From the cell containing the given text, extract its center point as [X, Y] coordinate. 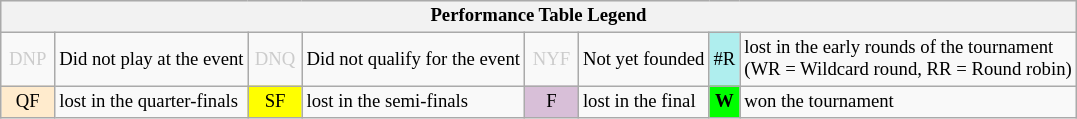
won the tournament [908, 102]
Not yet founded [643, 60]
DNQ [275, 60]
lost in the semi-finals [413, 102]
lost in the final [643, 102]
SF [275, 102]
#R [724, 60]
Did not play at the event [152, 60]
QF [28, 102]
F [551, 102]
lost in the quarter-finals [152, 102]
DNP [28, 60]
Did not qualify for the event [413, 60]
Performance Table Legend [538, 16]
W [724, 102]
lost in the early rounds of the tournament(WR = Wildcard round, RR = Round robin) [908, 60]
NYF [551, 60]
